Determine the (X, Y) coordinate at the center of the cell enclosing the given text.  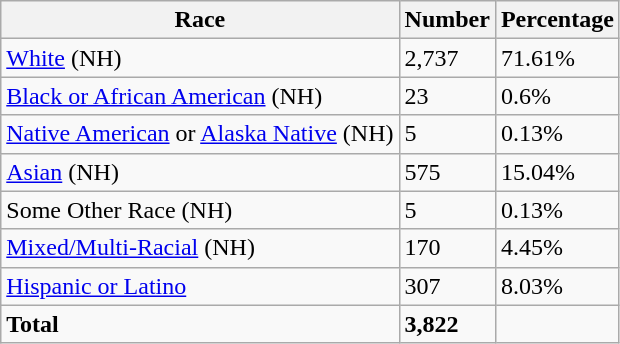
Percentage (557, 20)
307 (447, 286)
Race (200, 20)
Some Other Race (NH) (200, 210)
23 (447, 96)
8.03% (557, 286)
15.04% (557, 172)
71.61% (557, 58)
Total (200, 324)
575 (447, 172)
4.45% (557, 248)
2,737 (447, 58)
Mixed/Multi-Racial (NH) (200, 248)
Asian (NH) (200, 172)
Hispanic or Latino (200, 286)
White (NH) (200, 58)
Number (447, 20)
0.6% (557, 96)
Black or African American (NH) (200, 96)
170 (447, 248)
Native American or Alaska Native (NH) (200, 134)
3,822 (447, 324)
